Locate the cell with the specified text and output its [x, y] center coordinate. 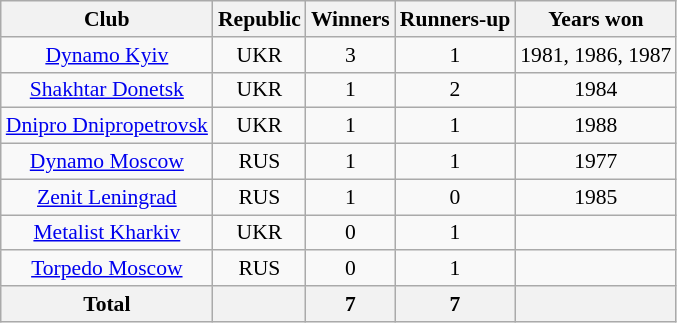
Metalist Kharkiv [107, 233]
1985 [596, 197]
Years won [596, 19]
Runners-up [455, 19]
Zenit Leningrad [107, 197]
Torpedo Moscow [107, 269]
3 [350, 55]
1977 [596, 162]
1981, 1986, 1987 [596, 55]
1988 [596, 126]
Shakhtar Donetsk [107, 90]
Club [107, 19]
Total [107, 304]
Dnipro Dnipropetrovsk [107, 126]
Dynamo Moscow [107, 162]
Republic [260, 19]
Winners [350, 19]
1984 [596, 90]
2 [455, 90]
Dynamo Kyiv [107, 55]
